From the cell containing the given text, extract its center point as (X, Y) coordinate. 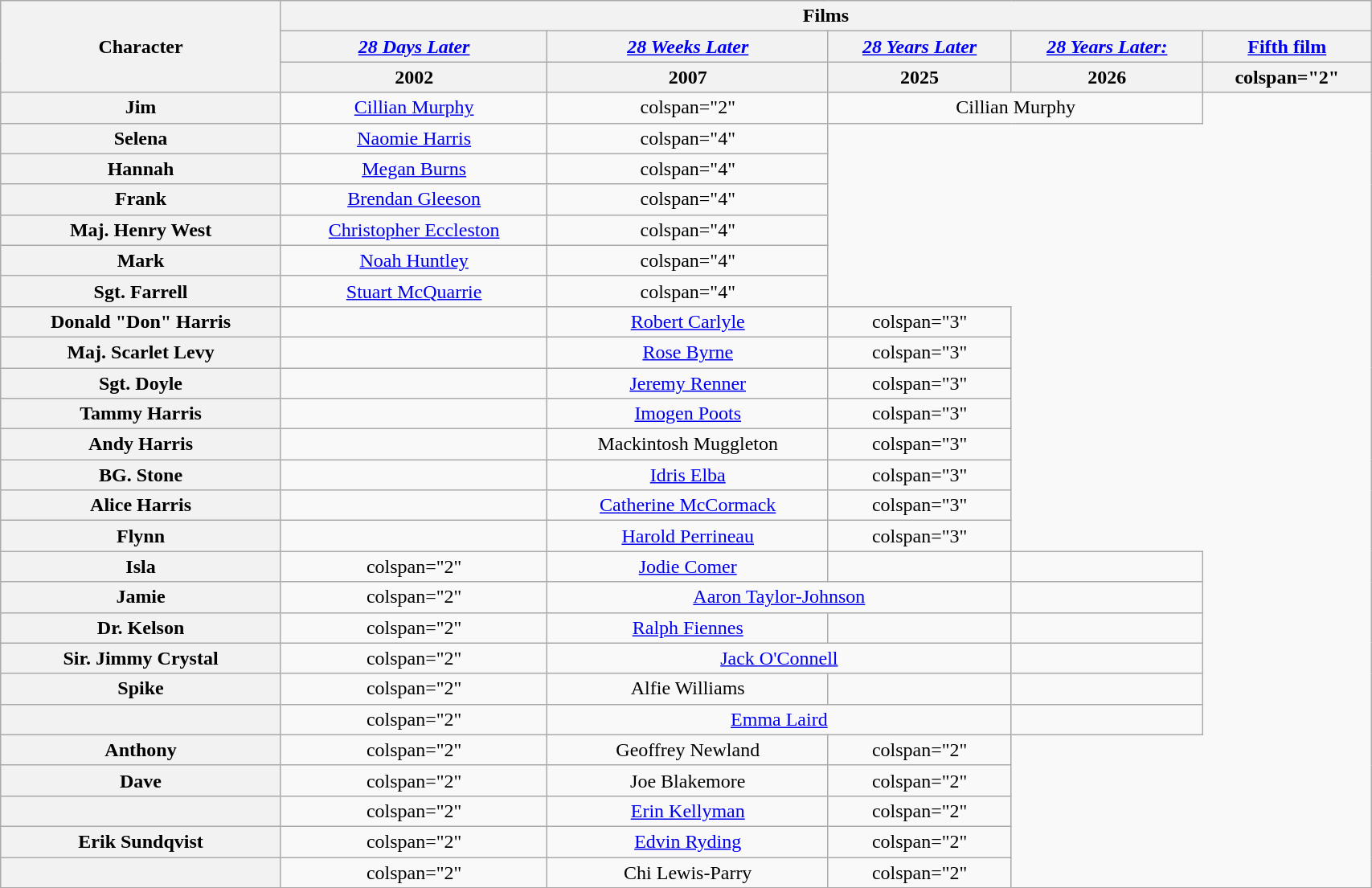
Jamie (141, 597)
28 Years Later (919, 47)
Maj. Scarlet Levy (141, 352)
Sir. Jimmy Crystal (141, 658)
2007 (688, 77)
Jeremy Renner (688, 383)
Erin Kellyman (688, 811)
Stuart McQuarrie (414, 291)
Jodie Comer (688, 567)
Frank (141, 199)
Robert Carlyle (688, 321)
Jim (141, 108)
Harold Perrineau (688, 536)
Mark (141, 260)
Dr. Kelson (141, 628)
Mackintosh Muggleton (688, 444)
28 Years Later: (1108, 47)
Noah Huntley (414, 260)
Emma Laird (780, 719)
Flynn (141, 536)
Sgt. Doyle (141, 383)
Character (141, 47)
28 Days Later (414, 47)
Ralph Fiennes (688, 628)
Joe Blakemore (688, 780)
Maj. Henry West (141, 230)
Sgt. Farrell (141, 291)
Chi Lewis-Parry (688, 872)
Erik Sundqvist (141, 841)
Hannah (141, 169)
Imogen Poots (688, 414)
Selena (141, 138)
Tammy Harris (141, 414)
Christopher Eccleston (414, 230)
Dave (141, 780)
Alice Harris (141, 505)
Catherine McCormack (688, 505)
Naomie Harris (414, 138)
Megan Burns (414, 169)
Donald "Don" Harris (141, 321)
Aaron Taylor-Johnson (780, 597)
Andy Harris (141, 444)
Jack O'Connell (780, 658)
2025 (919, 77)
Geoffrey Newland (688, 750)
28 Weeks Later (688, 47)
2002 (414, 77)
Brendan Gleeson (414, 199)
Films (825, 16)
Fifth film (1288, 47)
Rose Byrne (688, 352)
Spike (141, 689)
Isla (141, 567)
2026 (1108, 77)
Edvin Ryding (688, 841)
BG. Stone (141, 475)
Anthony (141, 750)
Idris Elba (688, 475)
Alfie Williams (688, 689)
